Return [x, y] of the center of cell containing provided text 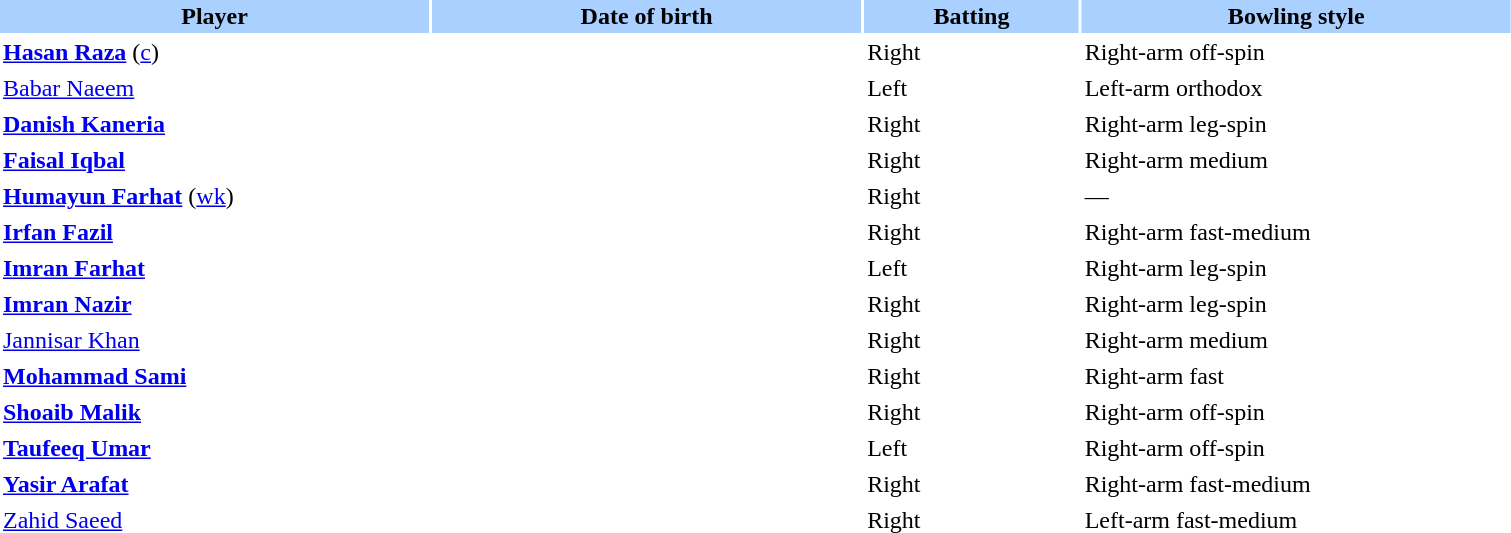
Left-arm orthodox [1296, 88]
Jannisar Khan [214, 340]
Player [214, 16]
Date of birth [646, 16]
Shoaib Malik [214, 412]
— [1296, 196]
Batting [972, 16]
Faisal Iqbal [214, 160]
Mohammad Sami [214, 376]
Right-arm fast [1296, 376]
Babar Naeem [214, 88]
Danish Kaneria [214, 124]
Humayun Farhat (wk) [214, 196]
Hasan Raza (c) [214, 52]
Taufeeq Umar [214, 448]
Imran Nazir [214, 304]
Imran Farhat [214, 268]
Irfan Fazil [214, 232]
Bowling style [1296, 16]
Yasir Arafat [214, 484]
